Output the (X, Y) coordinate of the center of the cell containing the given text.  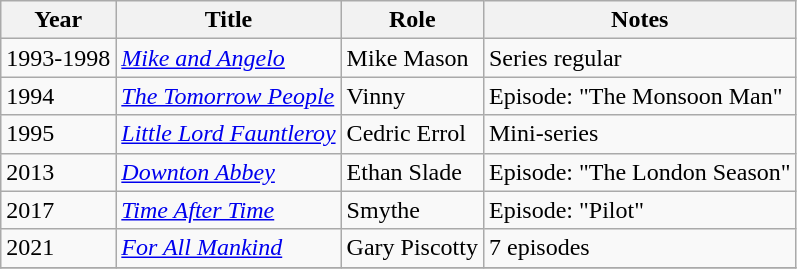
Mini-series (640, 134)
Downton Abbey (228, 172)
Vinny (412, 96)
For All Mankind (228, 248)
2021 (58, 248)
1995 (58, 134)
Gary Piscotty (412, 248)
Episode: "The London Season" (640, 172)
2013 (58, 172)
Year (58, 20)
Episode: "The Monsoon Man" (640, 96)
Cedric Errol (412, 134)
The Tomorrow People (228, 96)
Smythe (412, 210)
Mike Mason (412, 58)
1993-1998 (58, 58)
2017 (58, 210)
Series regular (640, 58)
Title (228, 20)
Little Lord Fauntleroy (228, 134)
Notes (640, 20)
7 episodes (640, 248)
Mike and Angelo (228, 58)
1994 (58, 96)
Role (412, 20)
Episode: "Pilot" (640, 210)
Ethan Slade (412, 172)
Time After Time (228, 210)
